From the cell containing the given text, extract its center point as (x, y) coordinate. 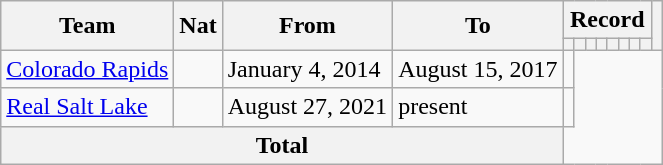
August 15, 2017 (478, 69)
Nat (198, 26)
From (307, 26)
Colorado Rapids (88, 69)
Real Salt Lake (88, 107)
August 27, 2021 (307, 107)
January 4, 2014 (307, 69)
present (478, 107)
Record (607, 20)
Team (88, 26)
Total (282, 145)
To (478, 26)
